Find where the given text appears and provide that cell's center as [X, Y] coordinate. 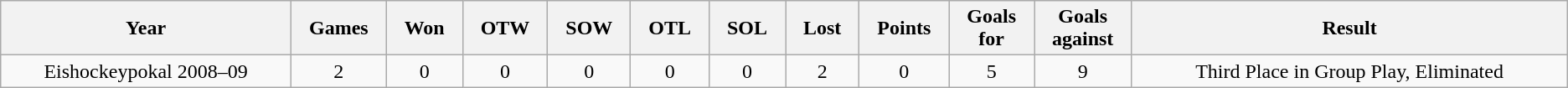
Points [905, 28]
Lost [823, 28]
Goals for [992, 28]
Games [338, 28]
Eishockeypokal 2008–09 [146, 71]
Goals against [1082, 28]
Won [424, 28]
OTW [505, 28]
Third Place in Group Play, Eliminated [1349, 71]
9 [1082, 71]
OTL [670, 28]
Year [146, 28]
Result [1349, 28]
SOL [747, 28]
SOW [590, 28]
5 [992, 71]
